Pinpoint the cell where the given text exists, returning its [X, Y] midpoint coordinate. 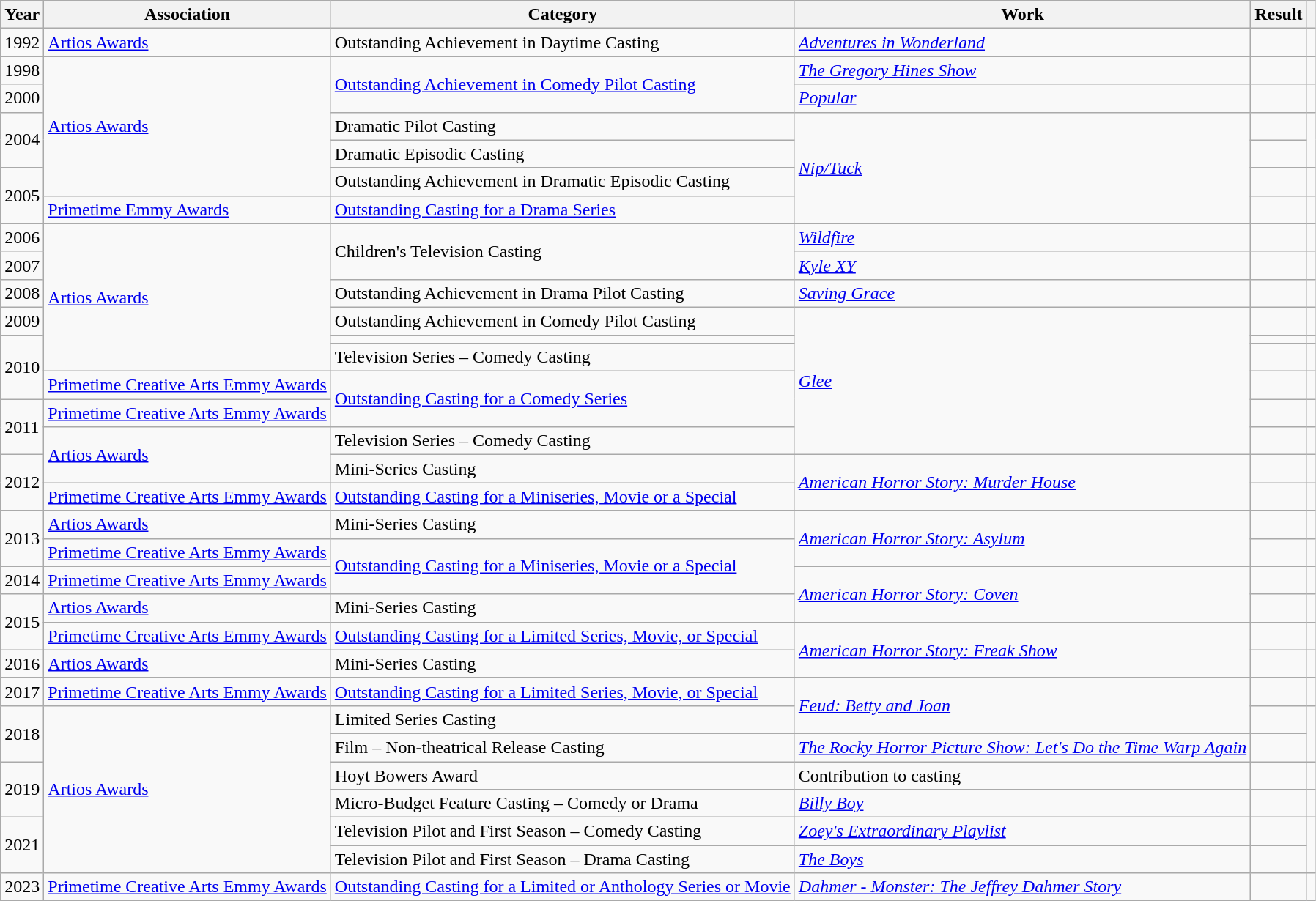
Outstanding Casting for a Drama Series [563, 210]
Primetime Emmy Awards [188, 210]
Glee [1022, 381]
2015 [22, 622]
2017 [22, 691]
American Horror Story: Freak Show [1022, 650]
2013 [22, 538]
Kyle XY [1022, 265]
2005 [22, 196]
Year [22, 15]
2008 [22, 293]
2011 [22, 427]
2019 [22, 790]
Category [563, 15]
Outstanding Achievement in Dramatic Episodic Casting [563, 182]
2012 [22, 483]
2016 [22, 664]
Dramatic Pilot Casting [563, 126]
Dahmer - Monster: The Jeffrey Dahmer Story [1022, 887]
1998 [22, 70]
Limited Series Casting [563, 719]
Saving Grace [1022, 293]
Outstanding Casting for a Limited or Anthology Series or Movie [563, 887]
Dramatic Episodic Casting [563, 154]
Nip/Tuck [1022, 168]
Hoyt Bowers Award [563, 776]
American Horror Story: Coven [1022, 594]
Television Pilot and First Season – Comedy Casting [563, 831]
The Boys [1022, 859]
Television Pilot and First Season – Drama Casting [563, 859]
2006 [22, 237]
Popular [1022, 98]
Adventures in Wonderland [1022, 42]
2007 [22, 265]
American Horror Story: Asylum [1022, 538]
2004 [22, 140]
2009 [22, 321]
Micro-Budget Feature Casting – Comedy or Drama [563, 804]
Result [1279, 15]
Association [188, 15]
Zoey's Extraordinary Playlist [1022, 831]
Outstanding Achievement in Daytime Casting [563, 42]
Outstanding Achievement in Drama Pilot Casting [563, 293]
The Rocky Horror Picture Show: Let's Do the Time Warp Again [1022, 747]
Wildfire [1022, 237]
2021 [22, 845]
2014 [22, 580]
2000 [22, 98]
Feud: Betty and Joan [1022, 705]
Billy Boy [1022, 804]
2018 [22, 733]
1992 [22, 42]
Film – Non-theatrical Release Casting [563, 747]
2023 [22, 887]
Outstanding Casting for a Comedy Series [563, 399]
The Gregory Hines Show [1022, 70]
Contribution to casting [1022, 776]
American Horror Story: Murder House [1022, 483]
Work [1022, 15]
Children's Television Casting [563, 251]
2010 [22, 368]
